Output the (X, Y) coordinate of the center of the cell containing the given text.  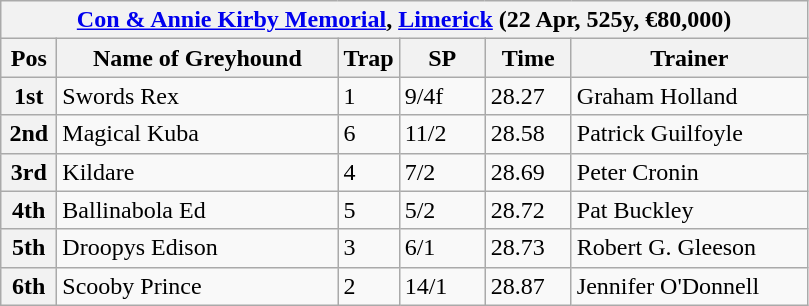
3rd (29, 172)
14/1 (442, 286)
Droopys Edison (198, 248)
28.69 (528, 172)
Peter Cronin (689, 172)
Pat Buckley (689, 210)
28.72 (528, 210)
5/2 (442, 210)
7/2 (442, 172)
5 (368, 210)
Graham Holland (689, 96)
5th (29, 248)
Time (528, 58)
28.27 (528, 96)
Con & Annie Kirby Memorial, Limerick (22 Apr, 525y, €80,000) (404, 20)
Trap (368, 58)
4th (29, 210)
1st (29, 96)
6th (29, 286)
28.87 (528, 286)
6 (368, 134)
28.73 (528, 248)
SP (442, 58)
Jennifer O'Donnell (689, 286)
11/2 (442, 134)
Scooby Prince (198, 286)
3 (368, 248)
2nd (29, 134)
Pos (29, 58)
Name of Greyhound (198, 58)
Trainer (689, 58)
28.58 (528, 134)
Swords Rex (198, 96)
1 (368, 96)
Ballinabola Ed (198, 210)
Magical Kuba (198, 134)
4 (368, 172)
Patrick Guilfoyle (689, 134)
2 (368, 286)
6/1 (442, 248)
Kildare (198, 172)
9/4f (442, 96)
Robert G. Gleeson (689, 248)
